Determine the [x, y] coordinate at the center of the cell enclosing the given text.  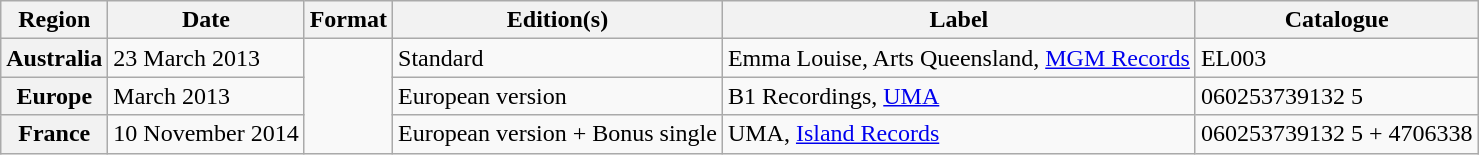
B1 Recordings, UMA [958, 96]
Format [348, 20]
Region [54, 20]
Edition(s) [558, 20]
Australia [54, 58]
Label [958, 20]
European version [558, 96]
European version + Bonus single [558, 134]
Date [206, 20]
10 November 2014 [206, 134]
Emma Louise, Arts Queensland, MGM Records [958, 58]
EL003 [1336, 58]
060253739132 5 + 4706338 [1336, 134]
Standard [558, 58]
23 March 2013 [206, 58]
060253739132 5 [1336, 96]
Europe [54, 96]
France [54, 134]
UMA, Island Records [958, 134]
March 2013 [206, 96]
Catalogue [1336, 20]
